Output the [x, y] coordinate of the center of the cell containing the given text.  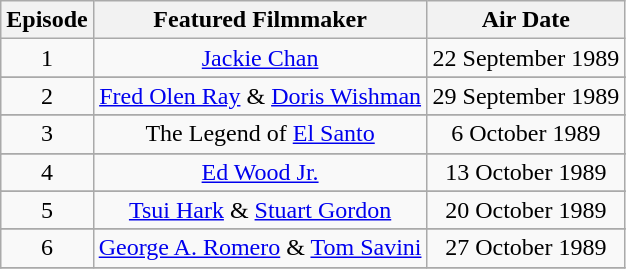
20 October 1989 [526, 210]
Air Date [526, 20]
Tsui Hark & Stuart Gordon [260, 210]
22 September 1989 [526, 58]
The Legend of El Santo [260, 134]
George A. Romero & Tom Savini [260, 248]
6 October 1989 [526, 134]
Fred Olen Ray & Doris Wishman [260, 96]
6 [47, 248]
5 [47, 210]
4 [47, 172]
Featured Filmmaker [260, 20]
13 October 1989 [526, 172]
Ed Wood Jr. [260, 172]
Jackie Chan [260, 58]
27 October 1989 [526, 248]
1 [47, 58]
Episode [47, 20]
29 September 1989 [526, 96]
2 [47, 96]
3 [47, 134]
